Identify which cell holds the provided text, then report its [X, Y] central coordinate. 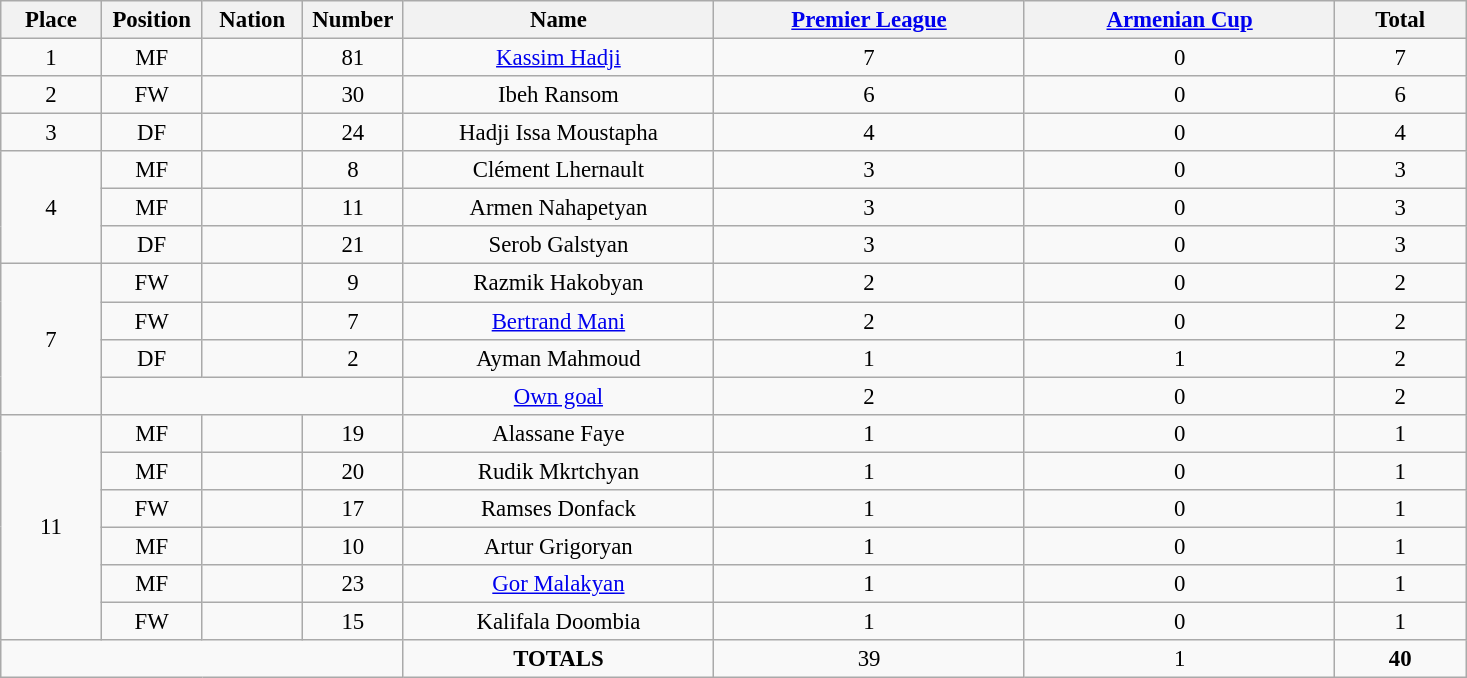
Nation [252, 20]
TOTALS [558, 659]
Bertrand Mani [558, 321]
Armenian Cup [1180, 20]
Premier League [870, 20]
Position [152, 20]
Kassim Hadji [558, 58]
Ramses Donfack [558, 509]
Number [354, 20]
Hadji Issa Moustapha [558, 133]
21 [354, 245]
Clément Lhernault [558, 170]
Name [558, 20]
23 [354, 584]
17 [354, 509]
Armen Nahapetyan [558, 208]
Place [52, 20]
24 [354, 133]
20 [354, 471]
Rudik Mkrtchyan [558, 471]
81 [354, 58]
30 [354, 95]
Artur Grigoryan [558, 546]
Ayman Mahmoud [558, 358]
Alassane Faye [558, 433]
Total [1400, 20]
15 [354, 621]
10 [354, 546]
Gor Malakyan [558, 584]
8 [354, 170]
39 [870, 659]
Kalifala Doombia [558, 621]
Serob Galstyan [558, 245]
19 [354, 433]
40 [1400, 659]
9 [354, 283]
Ibeh Ransom [558, 95]
Razmik Hakobyan [558, 283]
Own goal [558, 396]
